Scan for the cell matching the given text and deliver its (X, Y) coordinate at center. 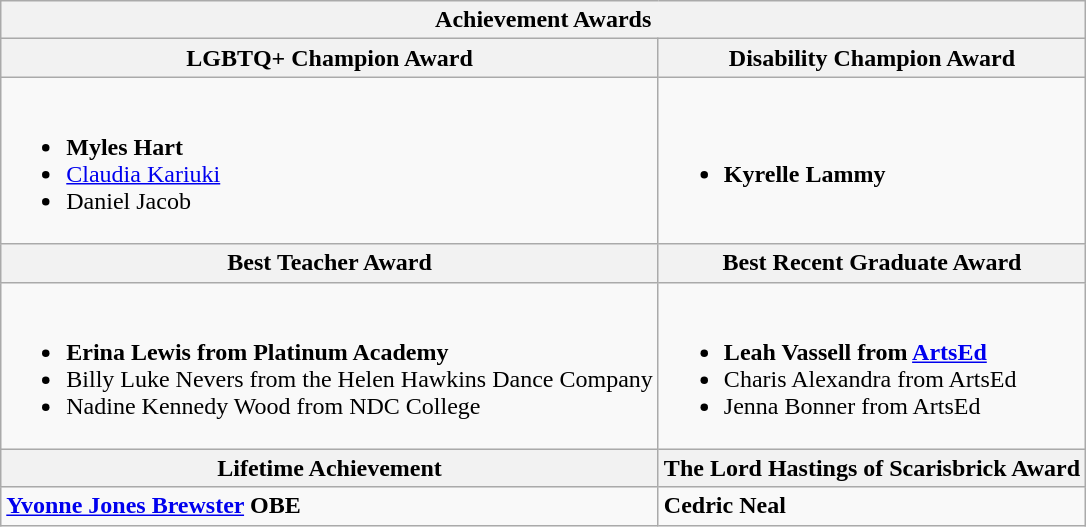
Best Teacher Award (330, 263)
Achievement Awards (544, 20)
Disability Champion Award (872, 58)
Erina Lewis from Platinum AcademyBilly Luke Nevers from the Helen Hawkins Dance CompanyNadine Kennedy Wood from NDC College (330, 366)
Lifetime Achievement (330, 468)
The Lord Hastings of Scarisbrick Award (872, 468)
Yvonne Jones Brewster OBE (330, 506)
LGBTQ+ Champion Award (330, 58)
Leah Vassell from ArtsEdCharis Alexandra from ArtsEdJenna Bonner from ArtsEd (872, 366)
Best Recent Graduate Award (872, 263)
Myles HartClaudia KariukiDaniel Jacob (330, 160)
Cedric Neal (872, 506)
Kyrelle Lammy (872, 160)
